Return the [X, Y] coordinate for the center point of the cell that contains the specified text.  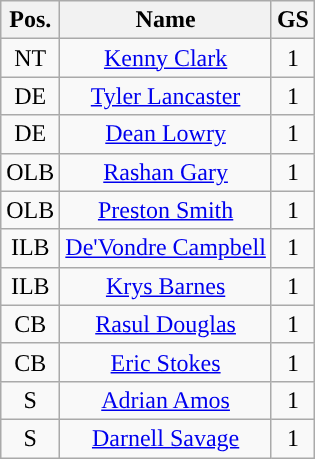
GS [292, 20]
Adrian Amos [166, 400]
Rashan Gary [166, 172]
Darnell Savage [166, 438]
De'Vondre Campbell [166, 248]
Dean Lowry [166, 134]
Name [166, 20]
Preston Smith [166, 210]
Eric Stokes [166, 362]
Krys Barnes [166, 286]
Tyler Lancaster [166, 96]
NT [30, 58]
Kenny Clark [166, 58]
Rasul Douglas [166, 324]
Pos. [30, 20]
